Identify which cell holds the provided text, then report its (x, y) central coordinate. 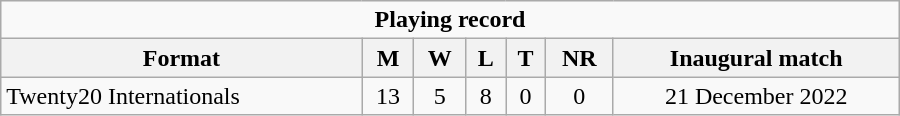
NR (580, 58)
5 (440, 96)
21 December 2022 (756, 96)
Inaugural match (756, 58)
13 (388, 96)
Format (182, 58)
Twenty20 Internationals (182, 96)
L (486, 58)
W (440, 58)
Playing record (450, 20)
T (526, 58)
M (388, 58)
8 (486, 96)
